Detect which cell encompasses the target text, then output its (x, y) center coordinate. 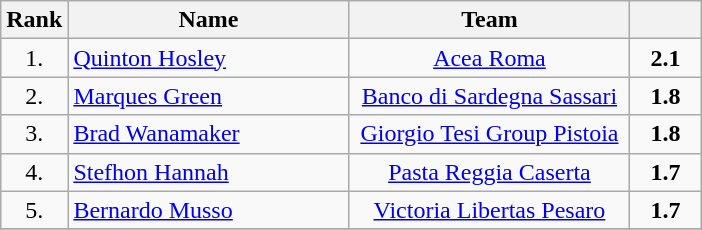
Pasta Reggia Caserta (490, 172)
Bernardo Musso (208, 210)
Brad Wanamaker (208, 134)
Name (208, 20)
Victoria Libertas Pesaro (490, 210)
Acea Roma (490, 58)
3. (34, 134)
1. (34, 58)
Stefhon Hannah (208, 172)
Team (490, 20)
2.1 (666, 58)
5. (34, 210)
Marques Green (208, 96)
Giorgio Tesi Group Pistoia (490, 134)
Rank (34, 20)
Banco di Sardegna Sassari (490, 96)
2. (34, 96)
Quinton Hosley (208, 58)
4. (34, 172)
